Determine the (x, y) coordinate at the center of the cell enclosing the given text.  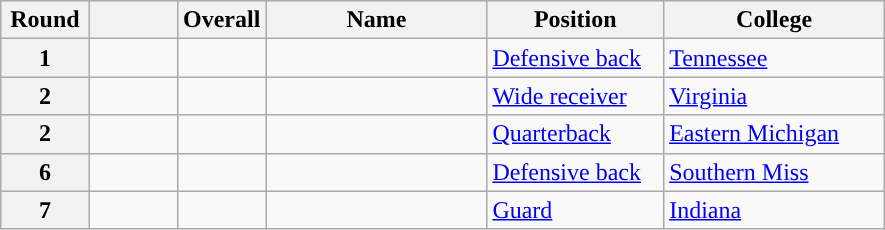
1 (45, 58)
Eastern Michigan (774, 134)
Quarterback (576, 134)
College (774, 20)
Overall (222, 20)
Southern Miss (774, 172)
Tennessee (774, 58)
Round (45, 20)
6 (45, 172)
Name (376, 20)
Virginia (774, 96)
7 (45, 210)
Wide receiver (576, 96)
Position (576, 20)
Indiana (774, 210)
Guard (576, 210)
